Find where the given text appears and provide that cell's center as (X, Y) coordinate. 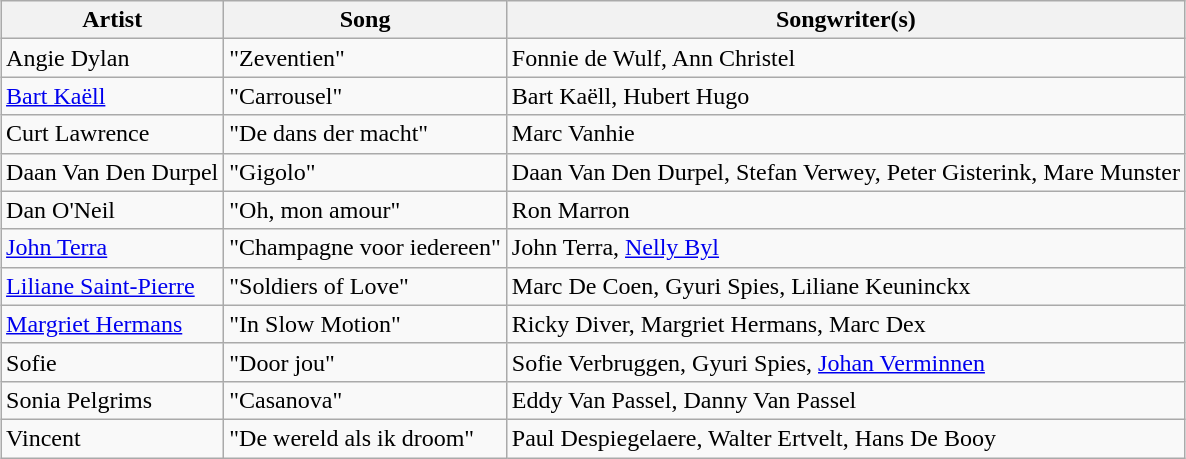
Vincent (112, 438)
"Door jou" (366, 362)
Paul Despiegelaere, Walter Ertvelt, Hans De Booy (846, 438)
"Zeventien" (366, 58)
Daan Van Den Durpel (112, 172)
John Terra (112, 248)
"In Slow Motion" (366, 324)
"De wereld als ik droom" (366, 438)
Sonia Pelgrims (112, 400)
"Gigolo" (366, 172)
Eddy Van Passel, Danny Van Passel (846, 400)
Margriet Hermans (112, 324)
Bart Kaëll (112, 96)
"De dans der macht" (366, 134)
John Terra, Nelly Byl (846, 248)
Marc De Coen, Gyuri Spies, Liliane Keuninckx (846, 286)
Daan Van Den Durpel, Stefan Verwey, Peter Gisterink, Mare Munster (846, 172)
"Carrousel" (366, 96)
Ricky Diver, Margriet Hermans, Marc Dex (846, 324)
"Oh, mon amour" (366, 210)
Song (366, 20)
Sofie Verbruggen, Gyuri Spies, Johan Verminnen (846, 362)
"Soldiers of Love" (366, 286)
Artist (112, 20)
Bart Kaëll, Hubert Hugo (846, 96)
Angie Dylan (112, 58)
Marc Vanhie (846, 134)
Fonnie de Wulf, Ann Christel (846, 58)
Sofie (112, 362)
"Casanova" (366, 400)
Liliane Saint-Pierre (112, 286)
Ron Marron (846, 210)
Songwriter(s) (846, 20)
"Champagne voor iedereen" (366, 248)
Dan O'Neil (112, 210)
Curt Lawrence (112, 134)
